Pinpoint the cell where the given text exists, returning its [x, y] midpoint coordinate. 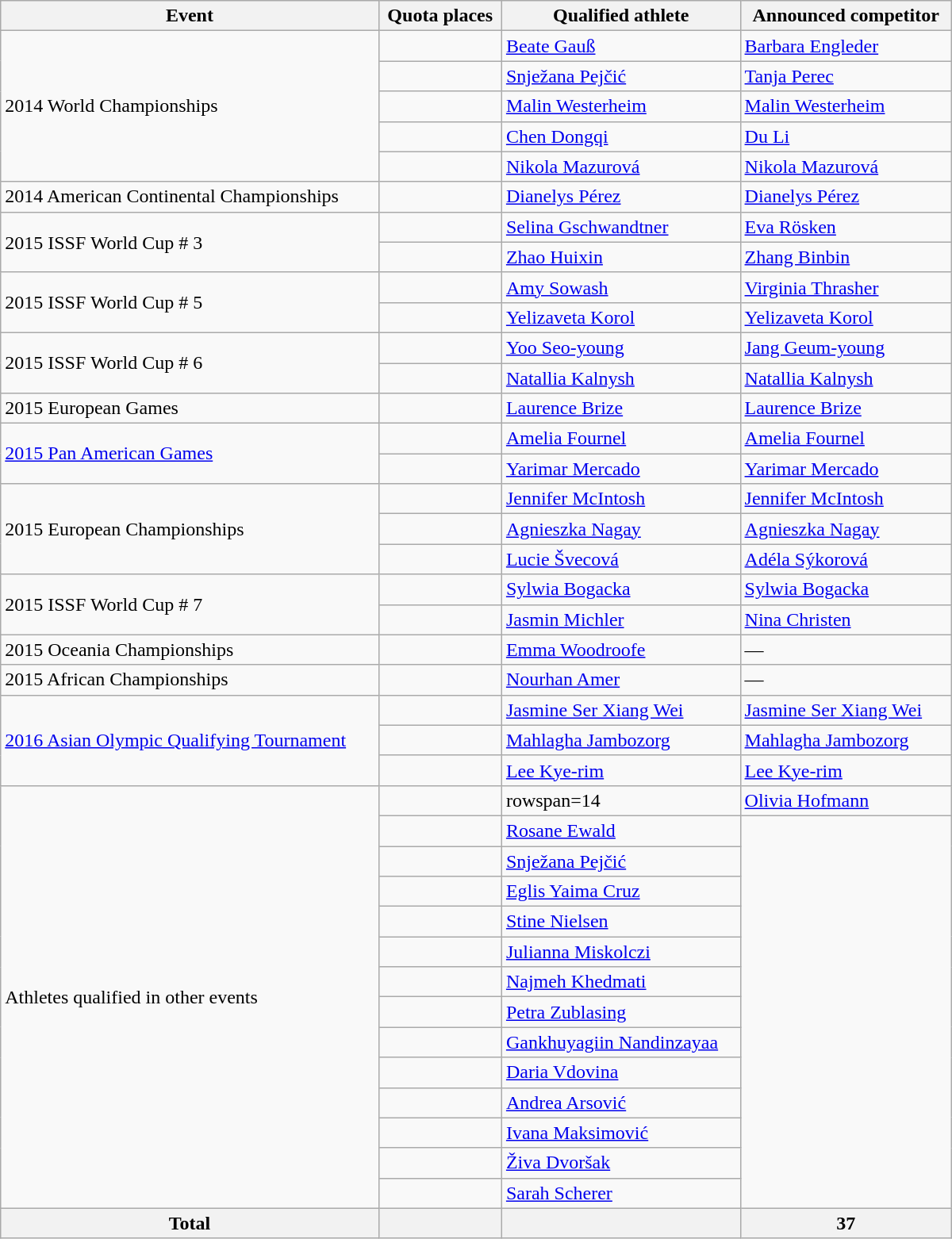
rowspan=14 [620, 800]
Athletes qualified in other events [190, 996]
2015 Pan American Games [190, 454]
2015 ISSF World Cup # 3 [190, 242]
Zhao Huixin [620, 257]
2015 European Games [190, 409]
Quota places [440, 16]
Tanja Perec [846, 76]
Virginia Thrasher [846, 287]
Jasmin Michler [620, 619]
Amy Sowash [620, 287]
Selina Gschwandtner [620, 227]
Stine Nielsen [620, 922]
Zhang Binbin [846, 257]
Eva Rösken [846, 227]
2015 ISSF World Cup # 5 [190, 302]
2014 American Continental Championships [190, 197]
Daria Vdovina [620, 1072]
Yoo Seo-young [620, 347]
Andrea Arsović [620, 1103]
2015 ISSF World Cup # 6 [190, 362]
Najmeh Khedmati [620, 982]
Jang Geum-young [846, 347]
Olivia Hofmann [846, 800]
37 [846, 1223]
Nina Christen [846, 619]
Event [190, 16]
2015 Oceania Championships [190, 650]
Beate Gauß [620, 46]
Ivana Maksimović [620, 1133]
Gankhuyagiin Nandinzayaa [620, 1042]
2015 African Championships [190, 680]
Lucie Švecová [620, 559]
Rosane Ewald [620, 830]
Eglis Yaima Cruz [620, 892]
Živa Dvoršak [620, 1163]
2014 World Championships [190, 106]
Emma Woodroofe [620, 650]
Total [190, 1223]
Du Li [846, 136]
Barbara Engleder [846, 46]
Julianna Miskolczi [620, 952]
Chen Dongqi [620, 136]
Nourhan Amer [620, 680]
Petra Zublasing [620, 1012]
2016 Asian Olympic Qualifying Tournament [190, 740]
Sarah Scherer [620, 1193]
2015 European Championships [190, 529]
2015 ISSF World Cup # 7 [190, 604]
Qualified athlete [620, 16]
Announced competitor [846, 16]
Adéla Sýkorová [846, 559]
